For the text-containing cell, return its midpoint in (x, y) coordinate format. 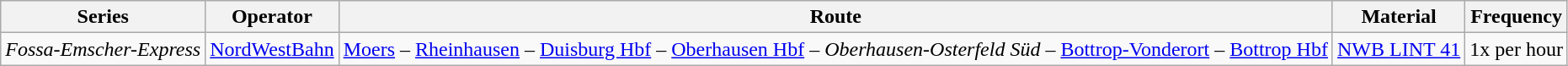
NWB LINT 41 (1398, 49)
Material (1398, 17)
Moers – Rheinhausen – Duisburg Hbf – Oberhausen Hbf – Oberhausen-Osterfeld Süd – Bottrop-Vonderort – Bottrop Hbf (835, 49)
Route (835, 17)
Series (103, 17)
Fossa-Emscher-Express (103, 49)
1x per hour (1517, 49)
Operator (272, 17)
Frequency (1517, 17)
NordWestBahn (272, 49)
